Output the (x, y) coordinate of the center of the cell containing the given text.  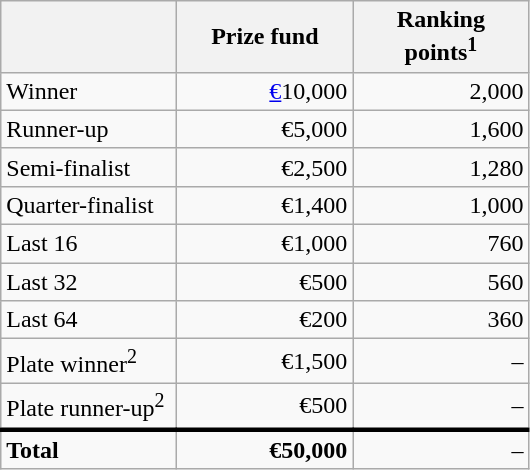
Plate runner-up2 (89, 406)
Semi-finalist (89, 167)
€1,400 (265, 205)
€10,000 (265, 91)
Last 64 (89, 320)
€1,500 (265, 362)
Last 32 (89, 282)
1,000 (441, 205)
760 (441, 244)
1,280 (441, 167)
Quarter-finalist (89, 205)
2,000 (441, 91)
€200 (265, 320)
Last 16 (89, 244)
Ranking points1 (441, 37)
€50,000 (265, 449)
Total (89, 449)
€2,500 (265, 167)
Plate winner2 (89, 362)
560 (441, 282)
Runner-up (89, 129)
Prize fund (265, 37)
€1,000 (265, 244)
€5,000 (265, 129)
1,600 (441, 129)
360 (441, 320)
Winner (89, 91)
